Locate the cell with the specified text and output its [x, y] center coordinate. 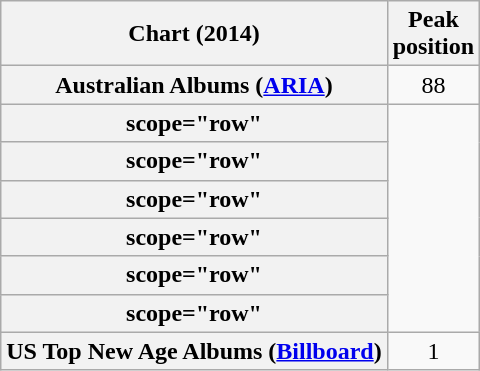
88 [433, 85]
Peakposition [433, 34]
Chart (2014) [194, 34]
US Top New Age Albums (Billboard) [194, 351]
1 [433, 351]
Australian Albums (ARIA) [194, 85]
